Output the [x, y] coordinate of the center of the cell containing the given text.  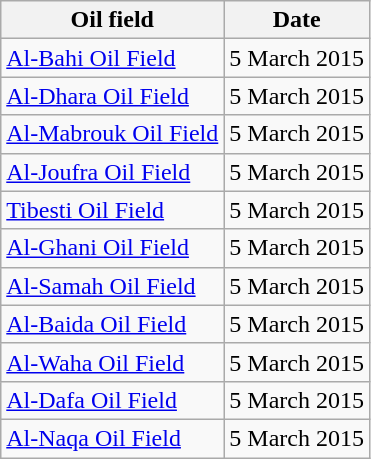
Date [297, 20]
Al-Baida Oil Field [112, 324]
Al-Samah Oil Field [112, 286]
Al-Bahi Oil Field [112, 58]
Al-Dafa Oil Field [112, 400]
Tibesti Oil Field [112, 210]
Al-Ghani Oil Field [112, 248]
Oil field [112, 20]
Al-Joufra Oil Field [112, 172]
Al-Dhara Oil Field [112, 96]
Al-Naqa Oil Field [112, 438]
Al-Waha Oil Field [112, 362]
Al-Mabrouk Oil Field [112, 134]
